Pinpoint the cell where the given text exists, returning its [x, y] midpoint coordinate. 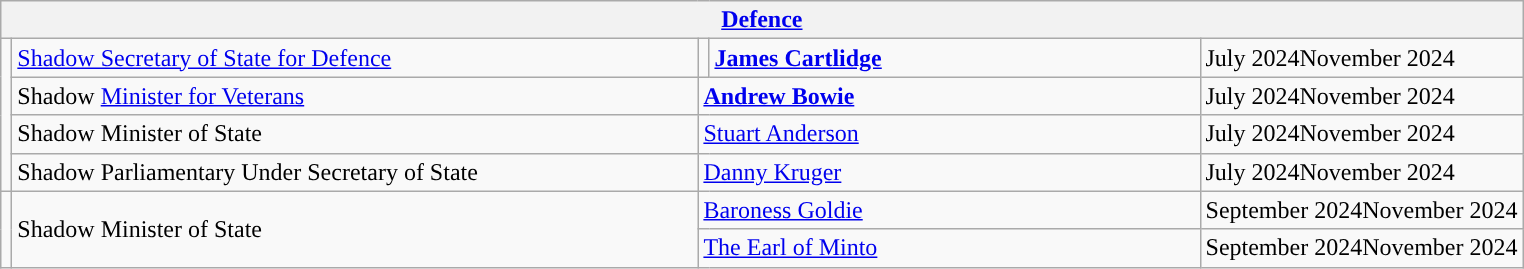
Danny Kruger [949, 172]
Shadow Parliamentary Under Secretary of State [355, 172]
Stuart Anderson [949, 134]
Andrew Bowie [949, 96]
Baroness Goldie [949, 210]
Defence [762, 20]
Shadow Minister for Veterans [355, 96]
James Cartlidge [954, 58]
The Earl of Minto [949, 248]
Shadow Secretary of State for Defence [355, 58]
